Return the (X, Y) coordinate for the center point of the cell that contains the specified text.  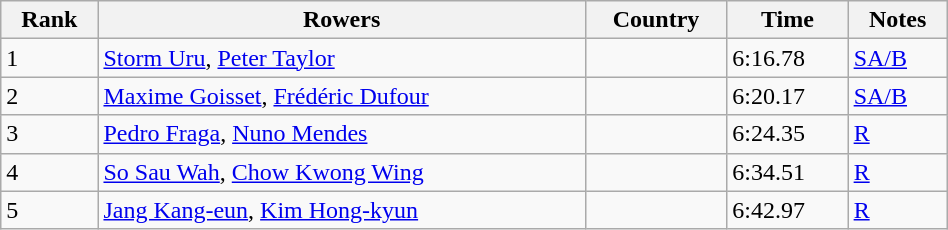
Time (788, 20)
6:34.51 (788, 172)
3 (50, 134)
6:24.35 (788, 134)
6:42.97 (788, 210)
6:16.78 (788, 58)
5 (50, 210)
4 (50, 172)
Maxime Goisset, Frédéric Dufour (342, 96)
6:20.17 (788, 96)
Country (656, 20)
Jang Kang-eun, Kim Hong-kyun (342, 210)
Storm Uru, Peter Taylor (342, 58)
Rowers (342, 20)
Rank (50, 20)
1 (50, 58)
So Sau Wah, Chow Kwong Wing (342, 172)
Notes (898, 20)
Pedro Fraga, Nuno Mendes (342, 134)
2 (50, 96)
